Determine the (x, y) coordinate at the center of the cell enclosing the given text.  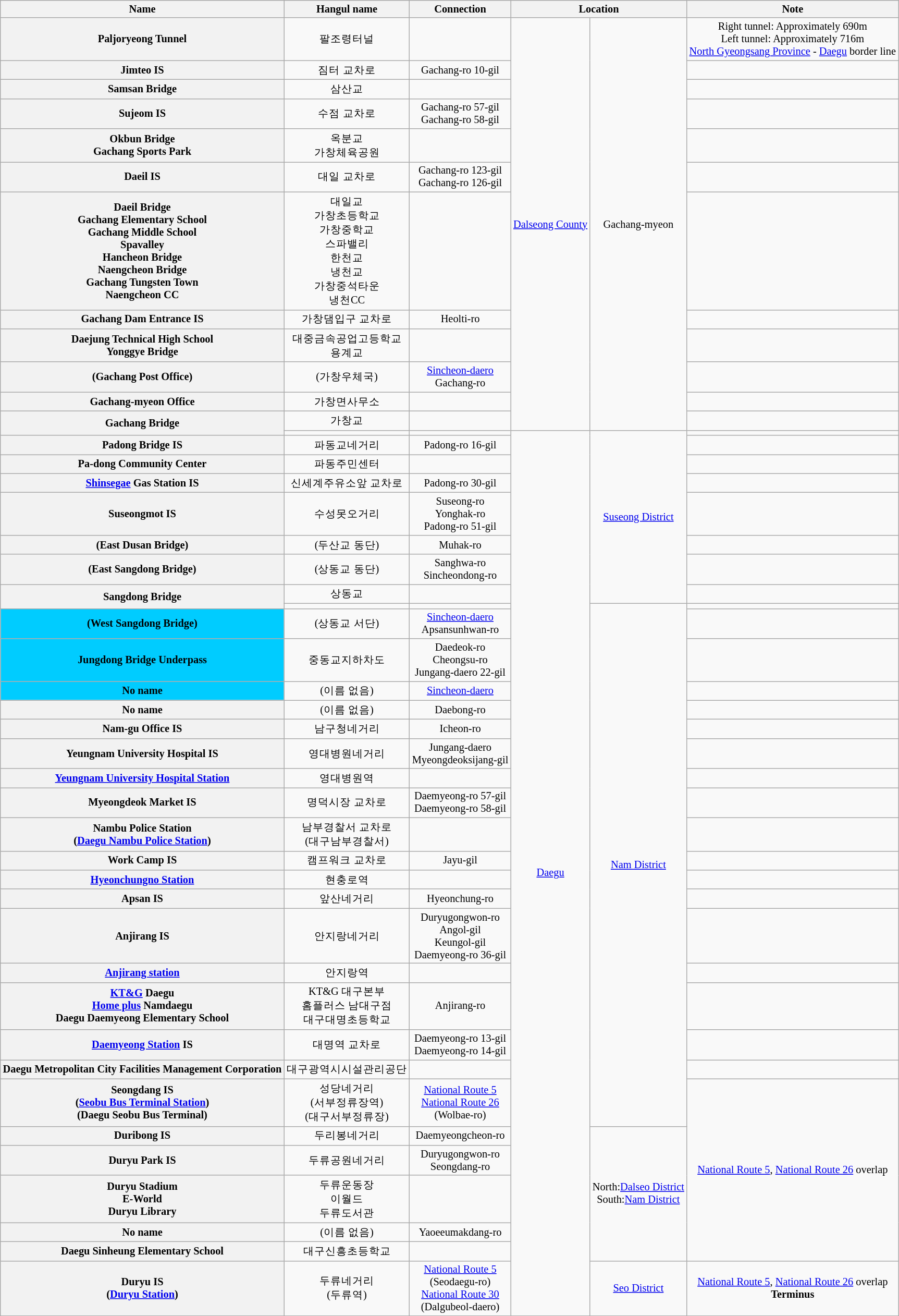
Gachang-ro 57-gilGachang-ro 58-gil (460, 114)
(두산교 동단) (347, 544)
두리봉네거리 (347, 1136)
옥분교가창체육공원 (347, 145)
Name (142, 9)
두류공원네거리 (347, 1160)
National Route 5National Route 26(Wolbae-ro) (460, 1102)
대중금속공업고등학교용계교 (347, 345)
(West Sangdong Bridge) (142, 624)
Duryu IS(Duryu Station) (142, 1288)
중동교지하차도 (347, 660)
Daeil BridgeGachang Elementary SchoolGachang Middle SchoolSpavalleyHancheon BridgeNaengcheon BridgeGachang Tungsten TownNaengcheon CC (142, 251)
Gachang-myeon Office (142, 401)
Right tunnel: Approximately 690mLeft tunnel: Approximately 716mNorth Gyeongsang Province - Daegu border line (793, 39)
Anjirang IS (142, 936)
Nam-gu Office IS (142, 729)
Work Camp IS (142, 860)
Dalseong County (550, 224)
(가창우체국) (347, 377)
KT&G 대구본부홈플러스 남대구점대구대명초등학교 (347, 1006)
Heolti-ro (460, 319)
Daegu (550, 873)
가창면사무소 (347, 401)
Duryu StadiumE-WorldDuryu Library (142, 1199)
Pa-dong Community Center (142, 464)
Jungdong Bridge Underpass (142, 660)
(Gachang Post Office) (142, 377)
Padong-ro 30-gil (460, 483)
Icheon-ro (460, 729)
Nambu Police Station(Daegu Nambu Police Station) (142, 834)
(상동교 동단) (347, 569)
(상동교 서단) (347, 624)
Gachang-ro 123-gilGachang-ro 126-gil (460, 177)
Padong Bridge IS (142, 445)
Daemyeongcheon-ro (460, 1136)
가창교 (347, 420)
National Route 5, National Route 26 overlapTerminus (793, 1288)
두류네거리(두류역) (347, 1288)
대명역 교차로 (347, 1045)
Duryugongwon-roSeongdang-ro (460, 1160)
현충로역 (347, 879)
대일 교차로 (347, 177)
Jimteo IS (142, 70)
National Route 5, National Route 26 overlap (793, 1170)
안지랑네거리 (347, 936)
남구청네거리 (347, 729)
Daegu Sinheung Elementary School (142, 1251)
Daebong-ro (460, 710)
Daemyeong-ro 13-gilDaemyeong-ro 14-gil (460, 1045)
Hyeonchungno Station (142, 879)
영대병원역 (347, 778)
Connection (460, 9)
Yeungnam University Hospital Station (142, 778)
Sujeom IS (142, 114)
Daejung Technical High SchoolYonggye Bridge (142, 345)
Daemyeong Station IS (142, 1045)
Note (793, 9)
Seo District (638, 1288)
Padong-ro 16-gil (460, 445)
앞산네거리 (347, 899)
성당네거리(서부정류장역)(대구서부정류장) (347, 1102)
명덕시장 교차로 (347, 802)
수점 교차로 (347, 114)
Gachang-myeon (638, 224)
Apsan IS (142, 899)
Daedeok-roCheongsu-roJungang-daero 22-gil (460, 660)
삼산교 (347, 89)
(East Sangdong Bridge) (142, 569)
Nam District (638, 864)
Sanghwa-roSincheondong-ro (460, 569)
Suseongmot IS (142, 514)
상동교 (347, 593)
가창댐입구 교차로 (347, 319)
North:Dalseo DistrictSouth:Nam District (638, 1193)
National Route 5(Seodaegu-ro)National Route 30(Dalgubeol-daero) (460, 1288)
Yeungnam University Hospital IS (142, 753)
Suseong-roYonghak-roPadong-ro 51-gil (460, 514)
Hangul name (347, 9)
Jungang-daeroMyeongdeoksijang-gil (460, 753)
신세계주유소앞 교차로 (347, 483)
Location (599, 9)
Sincheon-daeroApsansunhwan-ro (460, 624)
Paljoryeong Tunnel (142, 39)
Gachang Bridge (142, 423)
Gachang Dam Entrance IS (142, 319)
남부경찰서 교차로(대구남부경찰서) (347, 834)
Daemyeong-ro 57-gilDaemyeong-ro 58-gil (460, 802)
안지랑역 (347, 973)
Samsan Bridge (142, 89)
Suseong District (638, 517)
Okbun BridgeGachang Sports Park (142, 145)
Myeongdeok Market IS (142, 802)
Muhak-ro (460, 544)
영대병원네거리 (347, 753)
Yaoeeumakdang-ro (460, 1233)
대구신흥초등학교 (347, 1251)
파동교네거리 (347, 445)
두류운동장이월드두류도서관 (347, 1199)
팔조령터널 (347, 39)
Daegu Metropolitan City Facilities Management Corporation (142, 1069)
Sangdong Bridge (142, 596)
Jayu-gil (460, 860)
대일교가창초등학교가창중학교스파밸리한천교냉천교가창중석타운냉천CC (347, 251)
KT&G DaeguHome plus NamdaeguDaegu Daemyeong Elementary School (142, 1006)
Gachang-ro 10-gil (460, 70)
Anjirang station (142, 973)
Daeil IS (142, 177)
대구광역시시설관리공단 (347, 1069)
Duribong IS (142, 1136)
Duryu Park IS (142, 1160)
Anjirang-ro (460, 1006)
짐터 교차로 (347, 70)
Seongdang IS(Seobu Bus Terminal Station)(Daegu Seobu Bus Terminal) (142, 1102)
Sincheon-daeroGachang-ro (460, 377)
Shinsegae Gas Station IS (142, 483)
Hyeonchung-ro (460, 899)
파동주민센터 (347, 464)
(East Dusan Bridge) (142, 544)
수성못오거리 (347, 514)
캠프워크 교차로 (347, 860)
Duryugongwon-roAngol-gilKeungol-gilDaemyeong-ro 36-gil (460, 936)
Sincheon-daero (460, 690)
